Return [x, y] of the center of cell containing provided text 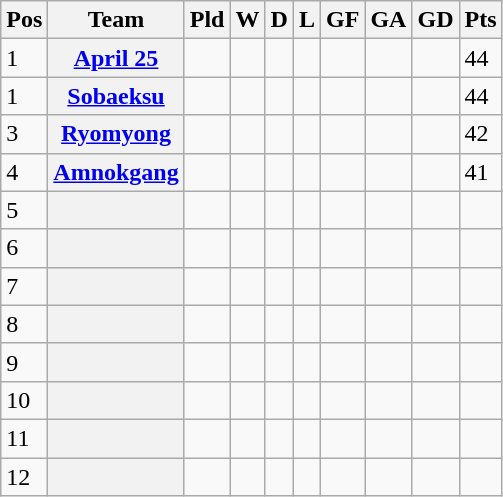
GA [388, 20]
12 [24, 477]
7 [24, 286]
Pts [480, 20]
Pld [207, 20]
D [279, 20]
L [306, 20]
5 [24, 210]
4 [24, 172]
GF [343, 20]
8 [24, 324]
Amnokgang [116, 172]
6 [24, 248]
Team [116, 20]
41 [480, 172]
Ryomyong [116, 134]
GD [436, 20]
42 [480, 134]
April 25 [116, 58]
9 [24, 362]
10 [24, 400]
3 [24, 134]
11 [24, 438]
Sobaeksu [116, 96]
W [248, 20]
Pos [24, 20]
